Return the [X, Y] coordinate for the center point of the cell that contains the specified text.  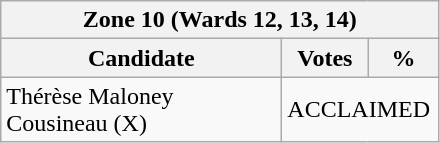
Zone 10 (Wards 12, 13, 14) [220, 20]
ACCLAIMED [360, 110]
Thérèse Maloney Cousineau (X) [142, 110]
Candidate [142, 58]
Votes [325, 58]
% [404, 58]
